For the text-containing cell, return its midpoint in (X, Y) coordinate format. 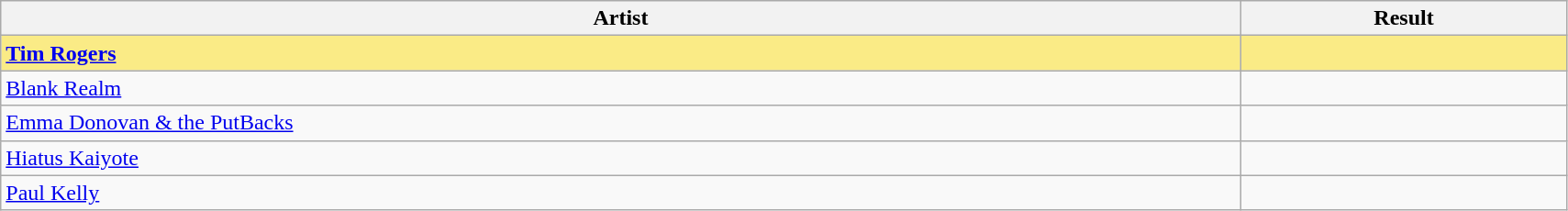
Tim Rogers (620, 53)
Blank Realm (620, 88)
Result (1404, 18)
Emma Donovan & the PutBacks (620, 123)
Hiatus Kaiyote (620, 158)
Artist (620, 18)
Paul Kelly (620, 193)
